From the cell containing the given text, extract its center point as (X, Y) coordinate. 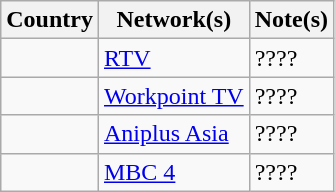
Country (50, 20)
Workpoint TV (174, 96)
Network(s) (174, 20)
RTV (174, 58)
Aniplus Asia (174, 134)
Note(s) (291, 20)
MBC 4 (174, 172)
